Find where the given text appears and provide that cell's center as [X, Y] coordinate. 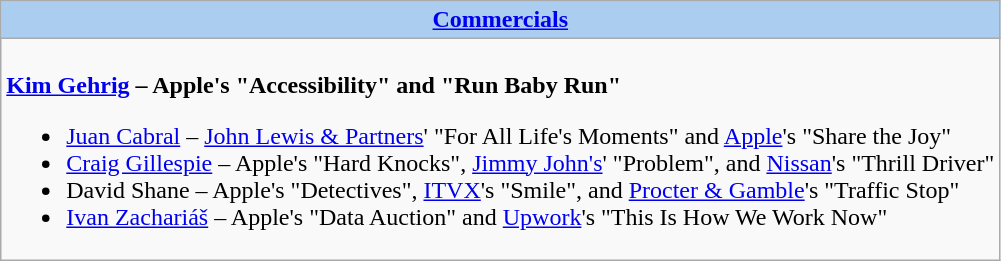
Commercials [500, 20]
